Extract the (X, Y) coordinate from the center of the cell holding the provided text.  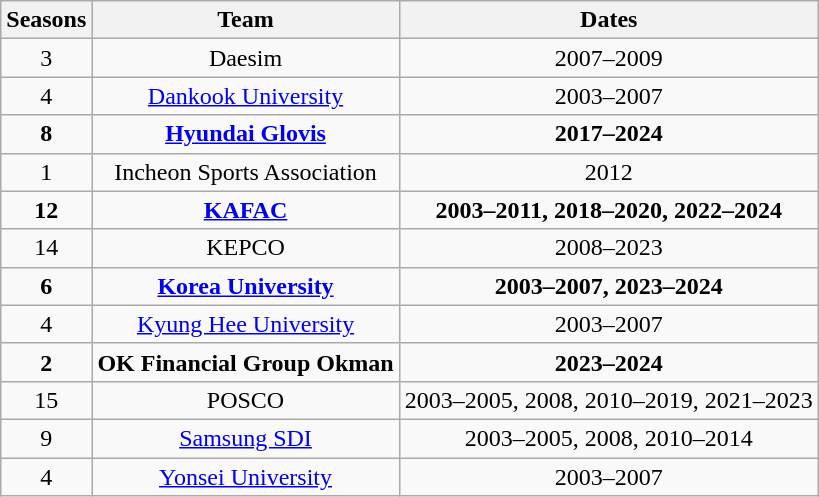
2 (46, 362)
Samsung SDI (246, 438)
Team (246, 20)
1 (46, 172)
15 (46, 400)
KAFAC (246, 210)
14 (46, 248)
2003–2011, 2018–2020, 2022–2024 (608, 210)
2012 (608, 172)
3 (46, 58)
2007–2009 (608, 58)
6 (46, 286)
Seasons (46, 20)
Hyundai Glovis (246, 134)
8 (46, 134)
2008–2023 (608, 248)
POSCO (246, 400)
2003–2005, 2008, 2010–2019, 2021–2023 (608, 400)
Dates (608, 20)
OK Financial Group Okman (246, 362)
2003–2007, 2023–2024 (608, 286)
2017–2024 (608, 134)
Yonsei University (246, 477)
Daesim (246, 58)
12 (46, 210)
9 (46, 438)
KEPCO (246, 248)
Dankook University (246, 96)
Kyung Hee University (246, 324)
Incheon Sports Association (246, 172)
2023–2024 (608, 362)
2003–2005, 2008, 2010–2014 (608, 438)
Korea University (246, 286)
